Determine the (x, y) coordinate at the center of the cell enclosing the given text.  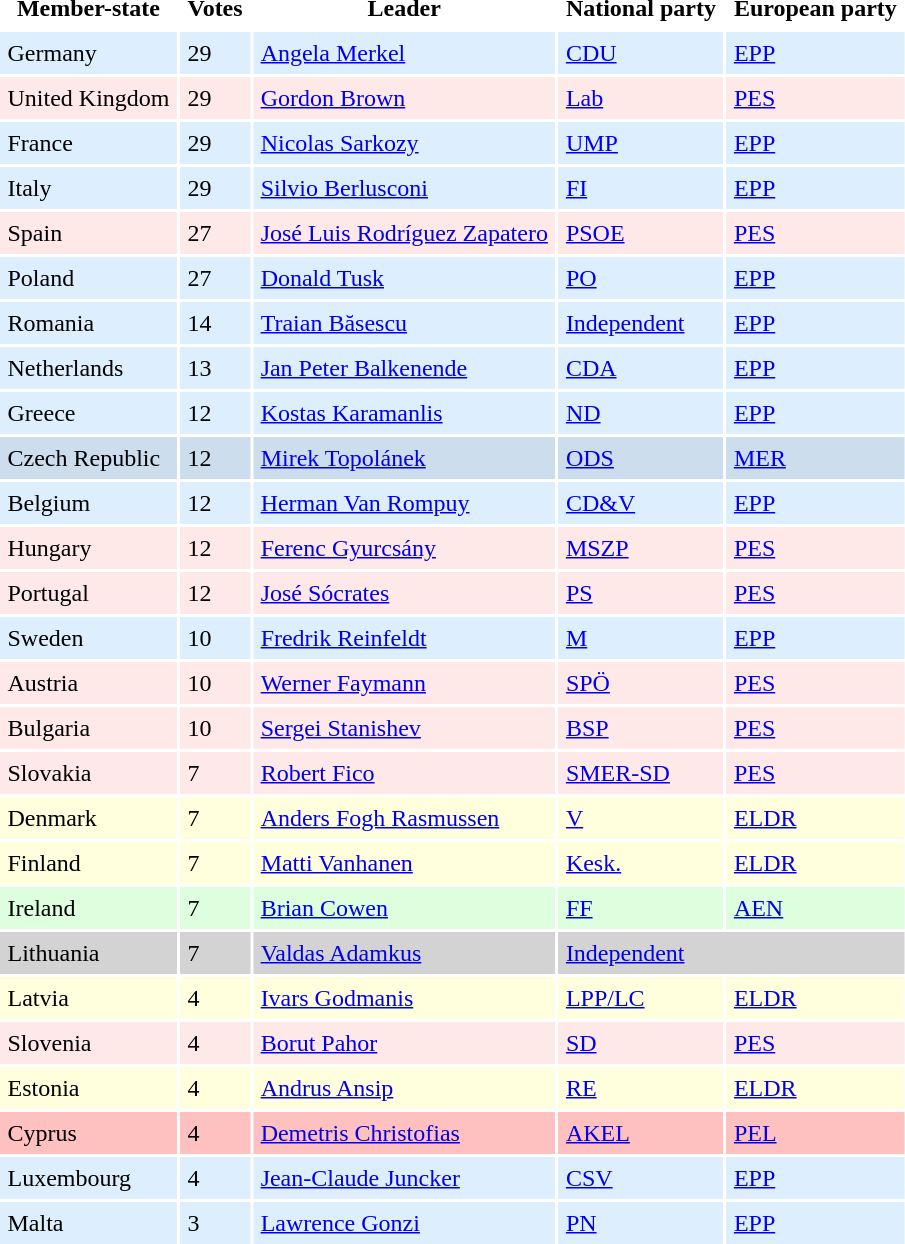
ODS (640, 458)
Kostas Karamanlis (404, 413)
José Luis Rodríguez Zapatero (404, 233)
Slovakia (88, 773)
Lithuania (88, 953)
Denmark (88, 818)
Angela Merkel (404, 53)
PSOE (640, 233)
Hungary (88, 548)
Kesk. (640, 863)
Lawrence Gonzi (404, 1223)
Latvia (88, 998)
Malta (88, 1223)
Slovenia (88, 1043)
Lab (640, 98)
France (88, 143)
SD (640, 1043)
MER (815, 458)
FI (640, 188)
Estonia (88, 1088)
SPÖ (640, 683)
SMER-SD (640, 773)
Brian Cowen (404, 908)
Anders Fogh Rasmussen (404, 818)
United Kingdom (88, 98)
CSV (640, 1178)
Valdas Adamkus (404, 953)
Finland (88, 863)
BSP (640, 728)
CDA (640, 368)
PN (640, 1223)
Poland (88, 278)
Spain (88, 233)
PEL (815, 1133)
AKEL (640, 1133)
Germany (88, 53)
Silvio Berlusconi (404, 188)
Ivars Godmanis (404, 998)
Herman Van Rompuy (404, 503)
CD&V (640, 503)
Nicolas Sarkozy (404, 143)
Andrus Ansip (404, 1088)
Traian Băsescu (404, 323)
Robert Fico (404, 773)
14 (215, 323)
Ireland (88, 908)
José Sócrates (404, 593)
13 (215, 368)
Jan Peter Balkenende (404, 368)
Fredrik Reinfeldt (404, 638)
Jean-Claude Juncker (404, 1178)
Bulgaria (88, 728)
Matti Vanhanen (404, 863)
MSZP (640, 548)
RE (640, 1088)
UMP (640, 143)
Borut Pahor (404, 1043)
ND (640, 413)
Mirek Topolánek (404, 458)
Gordon Brown (404, 98)
Greece (88, 413)
Austria (88, 683)
Czech Republic (88, 458)
Romania (88, 323)
FF (640, 908)
Werner Faymann (404, 683)
CDU (640, 53)
Italy (88, 188)
Sergei Stanishev (404, 728)
3 (215, 1223)
Ferenc Gyurcsány (404, 548)
M (640, 638)
Cyprus (88, 1133)
Portugal (88, 593)
LPP/LC (640, 998)
Netherlands (88, 368)
PO (640, 278)
AEN (815, 908)
Donald Tusk (404, 278)
PS (640, 593)
Luxembourg (88, 1178)
V (640, 818)
Demetris Christofias (404, 1133)
Sweden (88, 638)
Belgium (88, 503)
